Determine the (X, Y) coordinate at the center of the cell enclosing the given text.  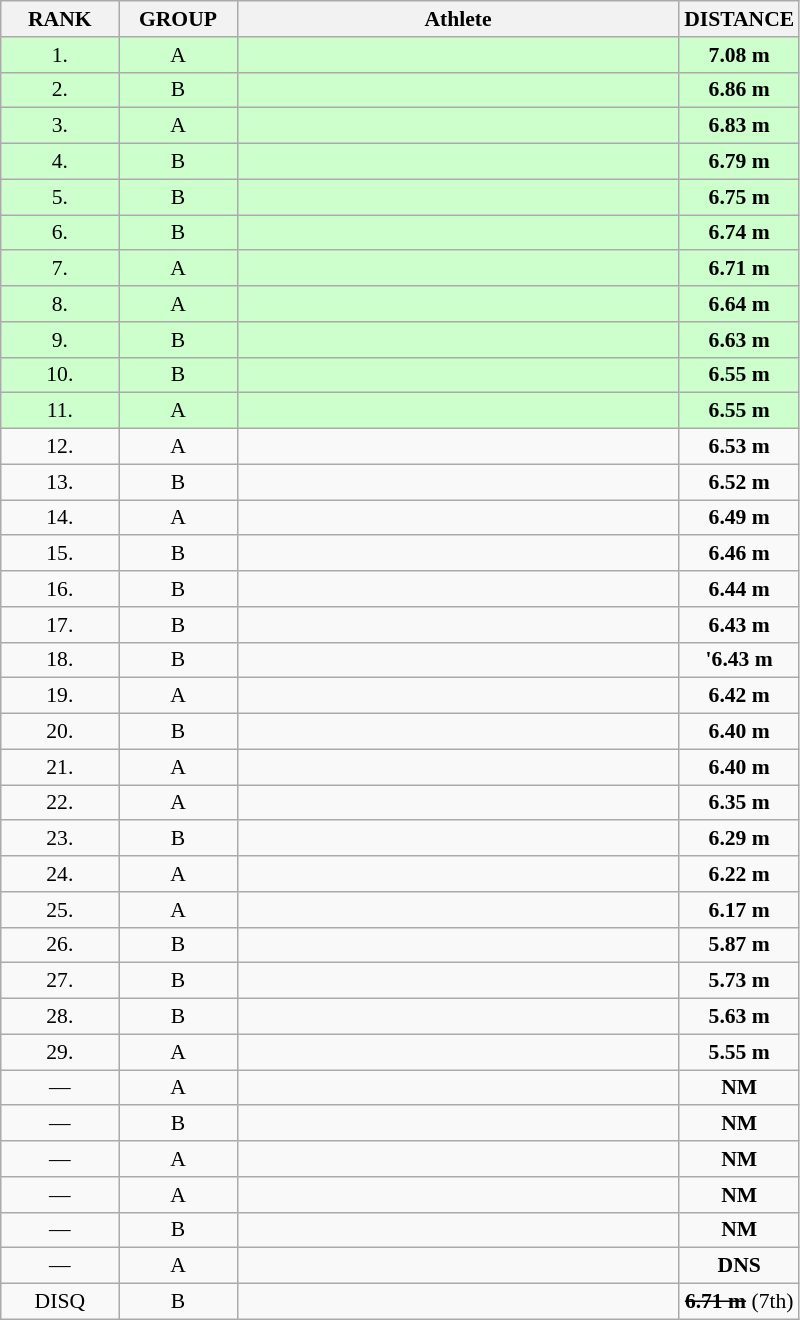
5.87 m (739, 945)
DNS (739, 1266)
6.63 m (739, 340)
GROUP (178, 19)
6.42 m (739, 696)
6.86 m (739, 90)
6.43 m (739, 625)
6.64 m (739, 304)
19. (60, 696)
1. (60, 55)
6.79 m (739, 162)
6.49 m (739, 518)
28. (60, 1017)
16. (60, 589)
6.71 m (739, 269)
6.74 m (739, 233)
6.35 m (739, 803)
20. (60, 732)
6.71 m (7th) (739, 1302)
29. (60, 1052)
5.63 m (739, 1017)
'6.43 m (739, 660)
RANK (60, 19)
24. (60, 874)
18. (60, 660)
6.52 m (739, 482)
6.17 m (739, 910)
17. (60, 625)
DISQ (60, 1302)
14. (60, 518)
6.75 m (739, 197)
27. (60, 981)
12. (60, 447)
5. (60, 197)
10. (60, 375)
7. (60, 269)
2. (60, 90)
13. (60, 482)
5.55 m (739, 1052)
6. (60, 233)
22. (60, 803)
15. (60, 554)
6.22 m (739, 874)
6.29 m (739, 839)
6.46 m (739, 554)
21. (60, 767)
6.83 m (739, 126)
6.44 m (739, 589)
25. (60, 910)
8. (60, 304)
7.08 m (739, 55)
11. (60, 411)
23. (60, 839)
DISTANCE (739, 19)
9. (60, 340)
4. (60, 162)
6.53 m (739, 447)
5.73 m (739, 981)
3. (60, 126)
Athlete (458, 19)
26. (60, 945)
